Return the [x, y] coordinate for the center point of the cell that contains the specified text.  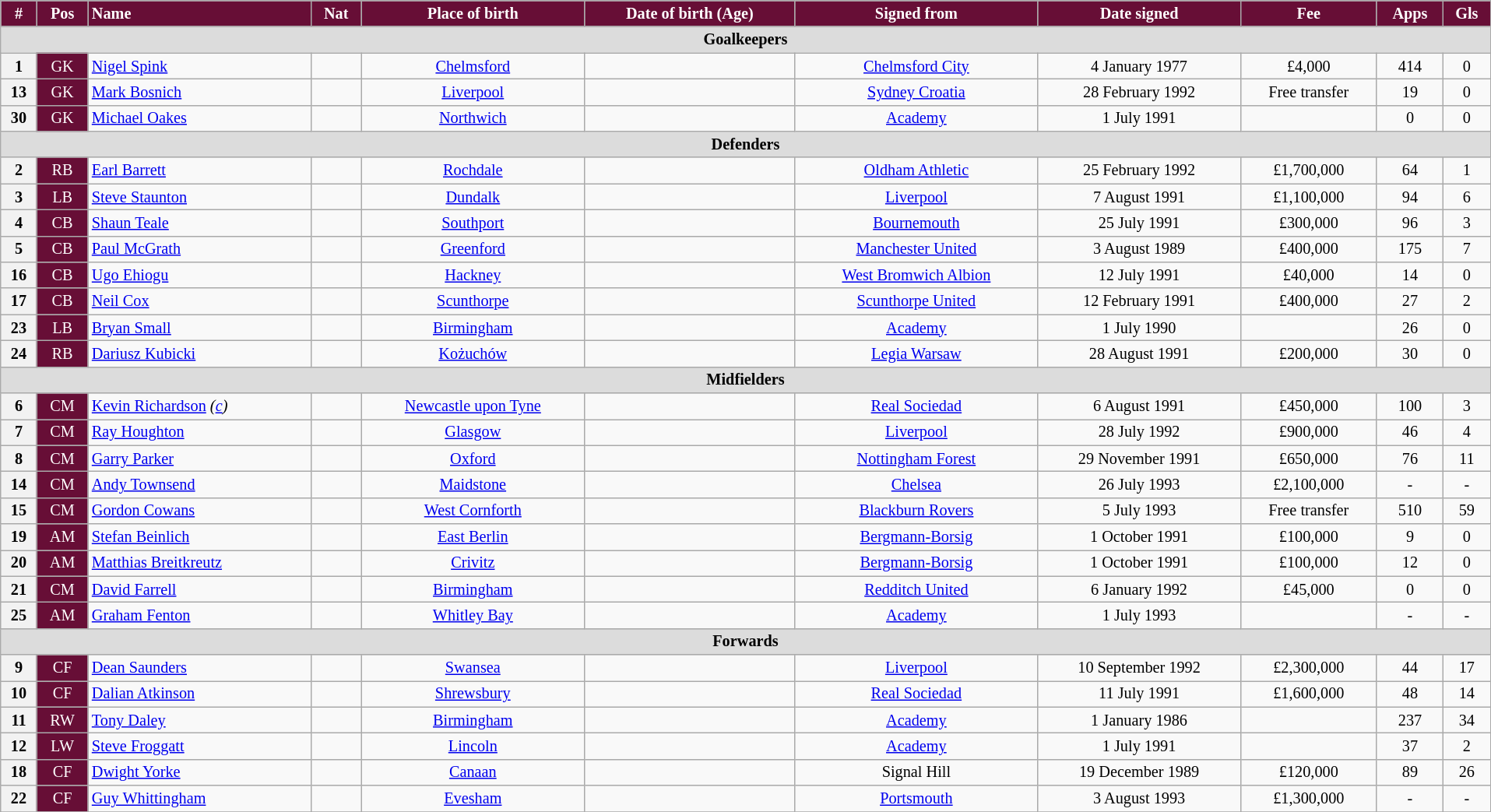
Chelsea [916, 484]
237 [1409, 720]
1 July 1990 [1139, 328]
Dariusz Kubicki [199, 353]
£1,700,000 [1308, 170]
Stefan Beinlich [199, 536]
Dwight Yorke [199, 772]
Legia Warsaw [916, 353]
£1,600,000 [1308, 694]
89 [1409, 772]
East Berlin [473, 536]
16 [19, 275]
Date of birth (Age) [690, 13]
1 July 1993 [1139, 615]
6 January 1992 [1139, 589]
Greenford [473, 249]
12 February 1991 [1139, 301]
Dundalk [473, 197]
Name [199, 13]
Scunthorpe [473, 301]
34 [1467, 720]
Michael Oakes [199, 118]
Place of birth [473, 13]
Date signed [1139, 13]
28 February 1992 [1139, 92]
Dalian Atkinson [199, 694]
Earl Barrett [199, 170]
Gls [1467, 13]
11 July 1991 [1139, 694]
5 [19, 249]
£2,100,000 [1308, 484]
Matthias Breitkreutz [199, 563]
£650,000 [1308, 459]
25 [19, 615]
46 [1409, 432]
76 [1409, 459]
Signal Hill [916, 772]
4 January 1977 [1139, 65]
23 [19, 328]
Manchester United [916, 249]
Lincoln [473, 746]
Signed from [916, 13]
3 August 1989 [1139, 249]
1 January 1986 [1139, 720]
Steve Staunton [199, 197]
Oldham Athletic [916, 170]
£200,000 [1308, 353]
Midfielders [746, 380]
Hackney [473, 275]
Guy Whittingham [199, 799]
RW [62, 720]
Blackburn Rovers [916, 511]
Scunthorpe United [916, 301]
Swansea [473, 667]
Sydney Croatia [916, 92]
Oxford [473, 459]
Tony Daley [199, 720]
6 August 1991 [1139, 406]
10 September 1992 [1139, 667]
414 [1409, 65]
Shaun Teale [199, 223]
Redditch United [916, 589]
£4,000 [1308, 65]
8 [19, 459]
LW [62, 746]
Paul McGrath [199, 249]
Shrewsbury [473, 694]
Portsmouth [916, 799]
Newcastle upon Tyne [473, 406]
Gordon Cowans [199, 511]
13 [19, 92]
Garry Parker [199, 459]
12 July 1991 [1139, 275]
22 [19, 799]
37 [1409, 746]
Maidstone [473, 484]
Steve Froggatt [199, 746]
7 August 1991 [1139, 197]
100 [1409, 406]
Bryan Small [199, 328]
£900,000 [1308, 432]
Canaan [473, 772]
Graham Fenton [199, 615]
# [19, 13]
18 [19, 772]
24 [19, 353]
5 July 1993 [1139, 511]
West Cornforth [473, 511]
Pos [62, 13]
Dean Saunders [199, 667]
27 [1409, 301]
48 [1409, 694]
21 [19, 589]
25 July 1991 [1139, 223]
£450,000 [1308, 406]
West Bromwich Albion [916, 275]
Rochdale [473, 170]
£120,000 [1308, 772]
Ray Houghton [199, 432]
Nigel Spink [199, 65]
Nottingham Forest [916, 459]
Neil Cox [199, 301]
15 [19, 511]
£40,000 [1308, 275]
Chelmsford [473, 65]
£2,300,000 [1308, 667]
Ugo Ehiogu [199, 275]
Crivitz [473, 563]
26 July 1993 [1139, 484]
Andy Townsend [199, 484]
Defenders [746, 144]
Apps [1409, 13]
59 [1467, 511]
Southport [473, 223]
29 November 1991 [1139, 459]
Bournemouth [916, 223]
Fee [1308, 13]
Forwards [746, 642]
Goalkeepers [746, 40]
£300,000 [1308, 223]
96 [1409, 223]
Whitley Bay [473, 615]
64 [1409, 170]
David Farrell [199, 589]
510 [1409, 511]
Evesham [473, 799]
3 August 1993 [1139, 799]
25 February 1992 [1139, 170]
Kevin Richardson (c) [199, 406]
28 July 1992 [1139, 432]
£1,100,000 [1308, 197]
Nat [336, 13]
28 August 1991 [1139, 353]
10 [19, 694]
175 [1409, 249]
£45,000 [1308, 589]
Kożuchów [473, 353]
Chelmsford City [916, 65]
19 December 1989 [1139, 772]
Northwich [473, 118]
£1,300,000 [1308, 799]
94 [1409, 197]
Mark Bosnich [199, 92]
44 [1409, 667]
Glasgow [473, 432]
20 [19, 563]
